From the cell containing the given text, extract its center point as [X, Y] coordinate. 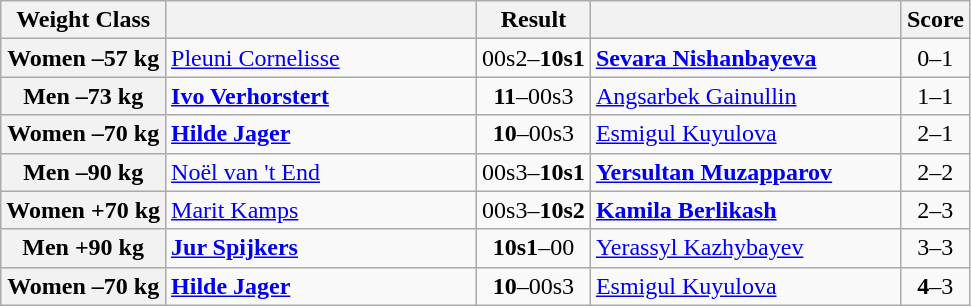
Yersultan Muzapparov [746, 172]
Sevara Nishanbayeva [746, 58]
11–00s3 [534, 96]
4–3 [935, 286]
2–3 [935, 210]
10s1–00 [534, 248]
Pleuni Cornelisse [322, 58]
Marit Kamps [322, 210]
Score [935, 20]
Men –90 kg [84, 172]
00s3–10s1 [534, 172]
Ivo Verhorstert [322, 96]
00s2–10s1 [534, 58]
00s3–10s2 [534, 210]
Angsarbek Gainullin [746, 96]
Yerassyl Kazhybayev [746, 248]
Kamila Berlikash [746, 210]
Weight Class [84, 20]
Men +90 kg [84, 248]
1–1 [935, 96]
2–2 [935, 172]
Result [534, 20]
Jur Spijkers [322, 248]
3–3 [935, 248]
Noël van 't End [322, 172]
Men –73 kg [84, 96]
2–1 [935, 134]
Women –57 kg [84, 58]
0–1 [935, 58]
Women +70 kg [84, 210]
